Identify which cell holds the provided text, then report its (X, Y) central coordinate. 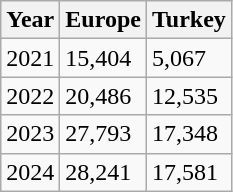
17,581 (188, 172)
2022 (30, 96)
Year (30, 20)
12,535 (188, 96)
17,348 (188, 134)
Turkey (188, 20)
5,067 (188, 58)
15,404 (104, 58)
Europe (104, 20)
2024 (30, 172)
20,486 (104, 96)
2021 (30, 58)
28,241 (104, 172)
27,793 (104, 134)
2023 (30, 134)
